Extract the [x, y] coordinate from the center of the cell holding the provided text.  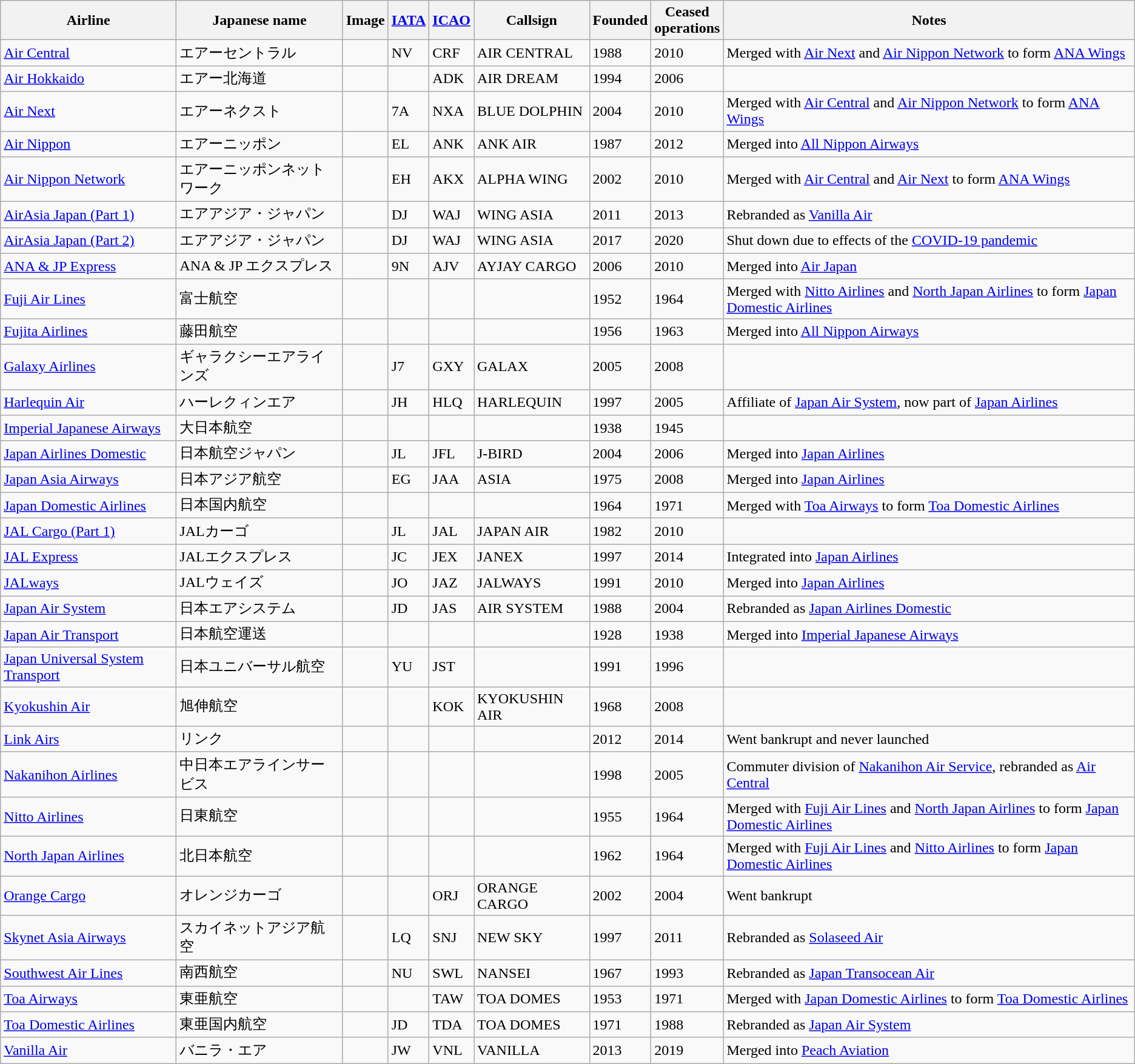
ADK [452, 79]
AirAsia Japan (Part 1) [89, 215]
VANILLA [532, 1050]
バニラ・エア [259, 1050]
日本航空ジャパン [259, 453]
Callsign [532, 21]
Merged with Fuji Air Lines and North Japan Airlines to form Japan Domestic Airlines [929, 816]
ICAO [452, 21]
1967 [620, 974]
北日本航空 [259, 856]
NEW SKY [532, 938]
Fujita Airlines [89, 331]
AKX [452, 179]
KOK [452, 707]
IATA [409, 21]
Rebranded as Vanilla Air [929, 215]
Japan Air System [89, 609]
JANEX [532, 557]
Merged with Japan Domestic Airlines to form Toa Domestic Airlines [929, 999]
1994 [620, 79]
JAS [452, 609]
AirAsia Japan (Part 2) [89, 240]
オレンジカーゴ [259, 895]
Went bankrupt and never launched [929, 740]
Japan Domestic Airlines [89, 506]
Air Hokkaido [89, 79]
1952 [620, 298]
Japan Air Transport [89, 634]
VNL [452, 1050]
1975 [620, 480]
2019 [688, 1050]
JALエクスプレス [259, 557]
Japan Airlines Domestic [89, 453]
JALWAYS [532, 583]
EL [409, 144]
KYOKUSHIN AIR [532, 707]
Orange Cargo [89, 895]
BLUE DOLPHIN [532, 112]
AJV [452, 267]
エアーセントラル [259, 53]
Toa Airways [89, 999]
Founded [620, 21]
Merged with Toa Airways to form Toa Domestic Airlines [929, 506]
2020 [688, 240]
North Japan Airlines [89, 856]
1928 [620, 634]
NXA [452, 112]
JAA [452, 480]
1982 [620, 531]
Merged with Fuji Air Lines and Nitto Airlines to form Japan Domestic Airlines [929, 856]
Japan Asia Airways [89, 480]
Image [365, 21]
SWL [452, 974]
1998 [620, 774]
Vanilla Air [89, 1050]
ギャラクシーエアラインズ [259, 367]
中日本エアラインサービス [259, 774]
JFL [452, 453]
JST [452, 667]
AIR CENTRAL [532, 53]
1956 [620, 331]
GXY [452, 367]
Rebranded as Japan Air System [929, 1025]
SNJ [452, 938]
エアーニッポン [259, 144]
ハーレクィンエア [259, 403]
JAL [452, 531]
1953 [620, 999]
NU [409, 974]
YU [409, 667]
ORJ [452, 895]
JEX [452, 557]
Commuter division of Nakanihon Air Service, rebranded as Air Central [929, 774]
Southwest Air Lines [89, 974]
Harlequin Air [89, 403]
JAPAN AIR [532, 531]
JAL Cargo (Part 1) [89, 531]
Air Next [89, 112]
NV [409, 53]
Toa Domestic Airlines [89, 1025]
7A [409, 112]
1996 [688, 667]
ANK [452, 144]
ASIA [532, 480]
Shut down due to effects of the COVID-19 pandemic [929, 240]
旭伸航空 [259, 707]
JW [409, 1050]
ANK AIR [532, 144]
Merged into Imperial Japanese Airways [929, 634]
EH [409, 179]
Imperial Japanese Airways [89, 428]
藤田航空 [259, 331]
Merged into Air Japan [929, 267]
Merged into Peach Aviation [929, 1050]
9N [409, 267]
J7 [409, 367]
Link Airs [89, 740]
AYJAY CARGO [532, 267]
日本航空運送 [259, 634]
Rebranded as Japan Transocean Air [929, 974]
リンク [259, 740]
Merged with Air Central and Air Next to form ANA Wings [929, 179]
1955 [620, 816]
Air Nippon Network [89, 179]
Air Central [89, 53]
AIR DREAM [532, 79]
Ceased operations [688, 21]
Galaxy Airlines [89, 367]
CRF [452, 53]
JAZ [452, 583]
1993 [688, 974]
Nitto Airlines [89, 816]
Affiliate of Japan Air System, now part of Japan Airlines [929, 403]
JALways [89, 583]
J-BIRD [532, 453]
1968 [620, 707]
ORANGE CARGO [532, 895]
AIR SYSTEM [532, 609]
Rebranded as Solaseed Air [929, 938]
ANA & JP エクスプレス [259, 267]
HLQ [452, 403]
Nakanihon Airlines [89, 774]
JH [409, 403]
Merged with Air Next and Air Nippon Network to form ANA Wings [929, 53]
JALウェイズ [259, 583]
Fuji Air Lines [89, 298]
東亜国内航空 [259, 1025]
スカイネットアジア航空 [259, 938]
Merged with Nitto Airlines and North Japan Airlines to form Japan Domestic Airlines [929, 298]
Merged with Air Central and Air Nippon Network to form ANA Wings [929, 112]
ALPHA WING [532, 179]
GALAX [532, 367]
日本エアシステム [259, 609]
エアー北海道 [259, 79]
Air Nippon [89, 144]
1945 [688, 428]
Skynet Asia Airways [89, 938]
Integrated into Japan Airlines [929, 557]
TDA [452, 1025]
1962 [620, 856]
TAW [452, 999]
Japan Universal System Transport [89, 667]
JO [409, 583]
日東航空 [259, 816]
NANSEI [532, 974]
Airline [89, 21]
EG [409, 480]
2017 [620, 240]
Rebranded as Japan Airlines Domestic [929, 609]
大日本航空 [259, 428]
HARLEQUIN [532, 403]
JAL Express [89, 557]
富士航空 [259, 298]
JALカーゴ [259, 531]
日本国内航空 [259, 506]
エアーネクスト [259, 112]
東亜航空 [259, 999]
日本アジア航空 [259, 480]
1963 [688, 331]
Kyokushin Air [89, 707]
エアーニッポンネットワーク [259, 179]
日本ユニバーサル航空 [259, 667]
Went bankrupt [929, 895]
Notes [929, 21]
南西航空 [259, 974]
ANA & JP Express [89, 267]
1987 [620, 144]
JC [409, 557]
Japanese name [259, 21]
LQ [409, 938]
